Return the [X, Y] coordinate for the center point of the cell that contains the specified text.  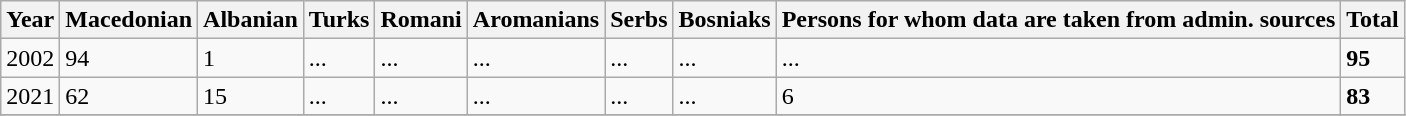
62 [129, 96]
2021 [30, 96]
94 [129, 58]
Romani [421, 20]
Serbs [639, 20]
Macedonian [129, 20]
Total [1373, 20]
Bosniaks [724, 20]
95 [1373, 58]
Year [30, 20]
83 [1373, 96]
2002 [30, 58]
Persons for whom data are taken from admin. sources [1058, 20]
Turks [339, 20]
15 [251, 96]
Aromanians [536, 20]
6 [1058, 96]
1 [251, 58]
Albanian [251, 20]
